Scan for the cell matching the given text and deliver its (x, y) coordinate at center. 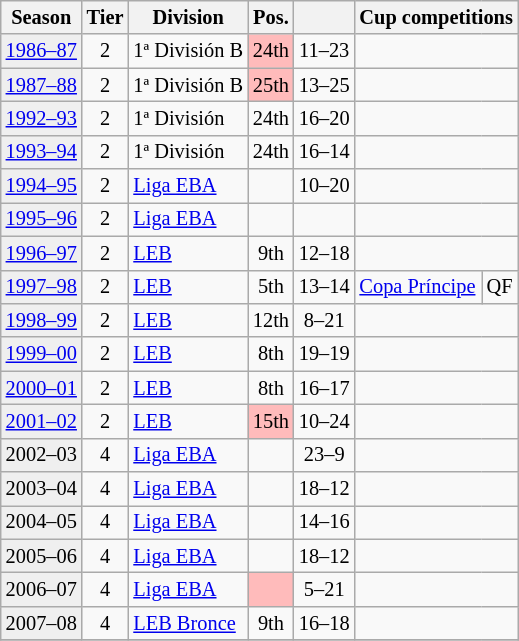
16–14 (324, 152)
16–20 (324, 118)
2005–06 (42, 556)
2004–05 (42, 522)
1994–95 (42, 186)
Division (188, 17)
Season (42, 17)
2007–08 (42, 623)
1987–88 (42, 85)
Copa Príncipe (418, 287)
19–19 (324, 354)
16–17 (324, 388)
2006–07 (42, 589)
8–21 (324, 320)
16–18 (324, 623)
1999–00 (42, 354)
1996–97 (42, 253)
23–9 (324, 455)
1992–93 (42, 118)
2003–04 (42, 489)
2001–02 (42, 421)
1997–98 (42, 287)
Pos. (271, 17)
12–18 (324, 253)
25th (271, 85)
10–24 (324, 421)
13–25 (324, 85)
11–23 (324, 51)
QF (500, 287)
13–14 (324, 287)
1995–96 (42, 219)
Cup competitions (436, 17)
1986–87 (42, 51)
14–16 (324, 522)
5–21 (324, 589)
1993–94 (42, 152)
5th (271, 287)
10–20 (324, 186)
2002–03 (42, 455)
1998–99 (42, 320)
Tier (106, 17)
2000–01 (42, 388)
15th (271, 421)
LEB Bronce (188, 623)
12th (271, 320)
